Return the (X, Y) coordinate for the center point of the cell that contains the specified text.  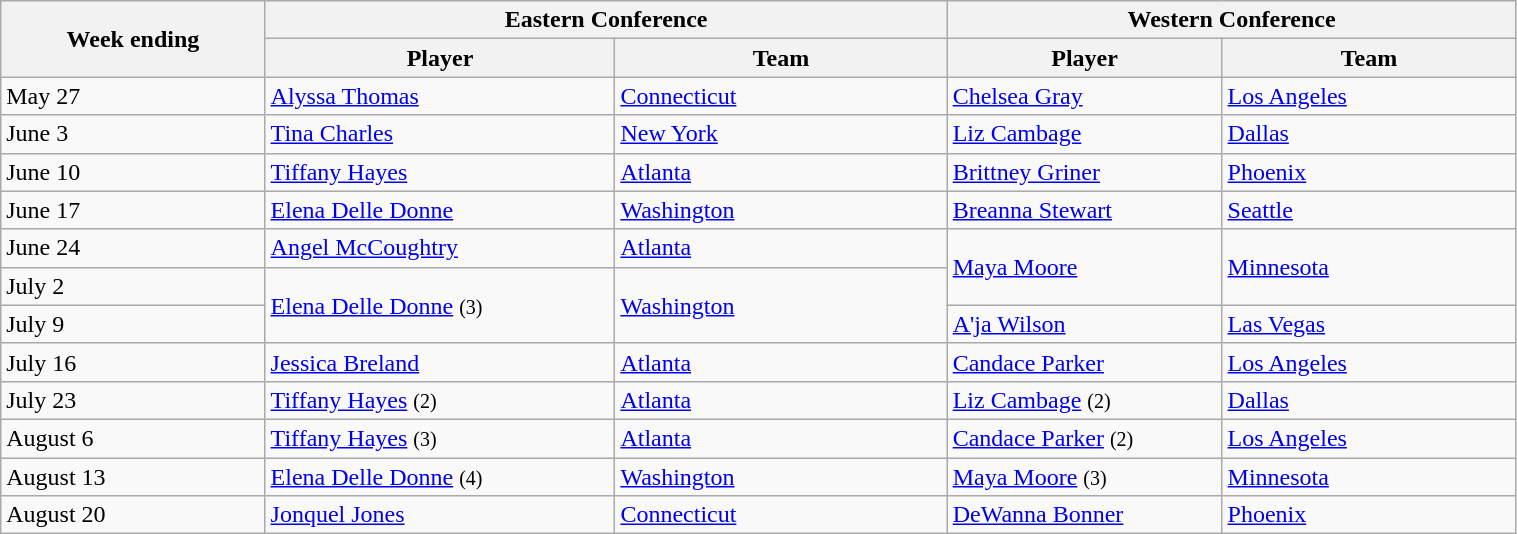
Western Conference (1232, 20)
Alyssa Thomas (440, 96)
Eastern Conference (606, 20)
Tiffany Hayes (440, 172)
A'ja Wilson (1084, 324)
Elena Delle Donne (440, 210)
Breanna Stewart (1084, 210)
July 9 (133, 324)
Jonquel Jones (440, 515)
Maya Moore (3) (1084, 477)
Liz Cambage (1084, 134)
July 16 (133, 362)
June 10 (133, 172)
August 6 (133, 438)
June 3 (133, 134)
New York (781, 134)
Tina Charles (440, 134)
July 23 (133, 400)
Brittney Griner (1084, 172)
Tiffany Hayes (2) (440, 400)
Jessica Breland (440, 362)
May 27 (133, 96)
Candace Parker (1084, 362)
Chelsea Gray (1084, 96)
July 2 (133, 286)
Las Vegas (1369, 324)
Liz Cambage (2) (1084, 400)
June 17 (133, 210)
DeWanna Bonner (1084, 515)
August 13 (133, 477)
Seattle (1369, 210)
Maya Moore (1084, 267)
Angel McCoughtry (440, 248)
August 20 (133, 515)
June 24 (133, 248)
Tiffany Hayes (3) (440, 438)
Elena Delle Donne (3) (440, 305)
Elena Delle Donne (4) (440, 477)
Week ending (133, 39)
Candace Parker (2) (1084, 438)
